Return the [x, y] coordinate for the center point of the cell that contains the specified text.  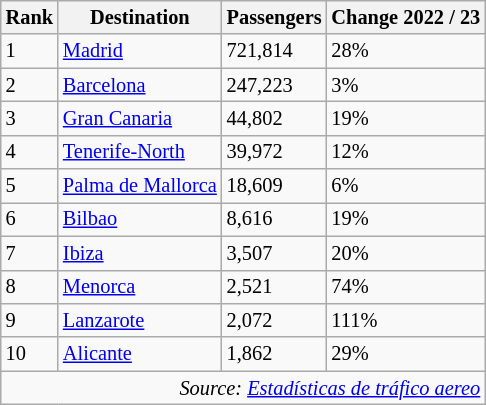
Palma de Mallorca [140, 186]
Bilbao [140, 219]
20% [406, 253]
74% [406, 287]
3% [406, 85]
9 [30, 320]
6 [30, 219]
247,223 [274, 85]
8 [30, 287]
Madrid [140, 51]
Passengers [274, 17]
7 [30, 253]
Destination [140, 17]
Tenerife-North [140, 152]
12% [406, 152]
Rank [30, 17]
18,609 [274, 186]
3,507 [274, 253]
1,862 [274, 354]
6% [406, 186]
Lanzarote [140, 320]
5 [30, 186]
29% [406, 354]
Alicante [140, 354]
Change 2022 / 23 [406, 17]
44,802 [274, 118]
Barcelona [140, 85]
Source: Estadísticas de tráfico aereo [243, 388]
28% [406, 51]
1 [30, 51]
Menorca [140, 287]
111% [406, 320]
8,616 [274, 219]
2,521 [274, 287]
39,972 [274, 152]
721,814 [274, 51]
2,072 [274, 320]
4 [30, 152]
Ibiza [140, 253]
Gran Canaria [140, 118]
3 [30, 118]
10 [30, 354]
2 [30, 85]
